Search for the cell housing the specified text and yield its [X, Y] center coordinate. 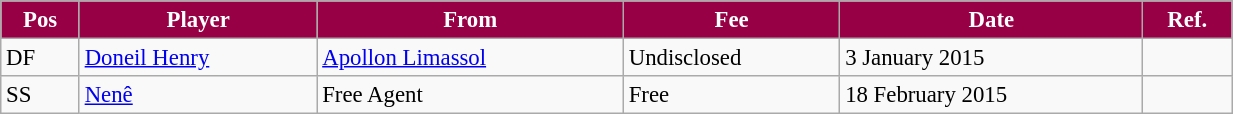
Player [198, 20]
Apollon Limassol [470, 58]
From [470, 20]
18 February 2015 [992, 95]
Doneil Henry [198, 58]
Pos [40, 20]
Free [731, 95]
Fee [731, 20]
Nenê [198, 95]
Date [992, 20]
DF [40, 58]
3 January 2015 [992, 58]
SS [40, 95]
Free Agent [470, 95]
Undisclosed [731, 58]
Ref. [1188, 20]
